Return the (x, y) coordinate for the center point of the cell that contains the specified text.  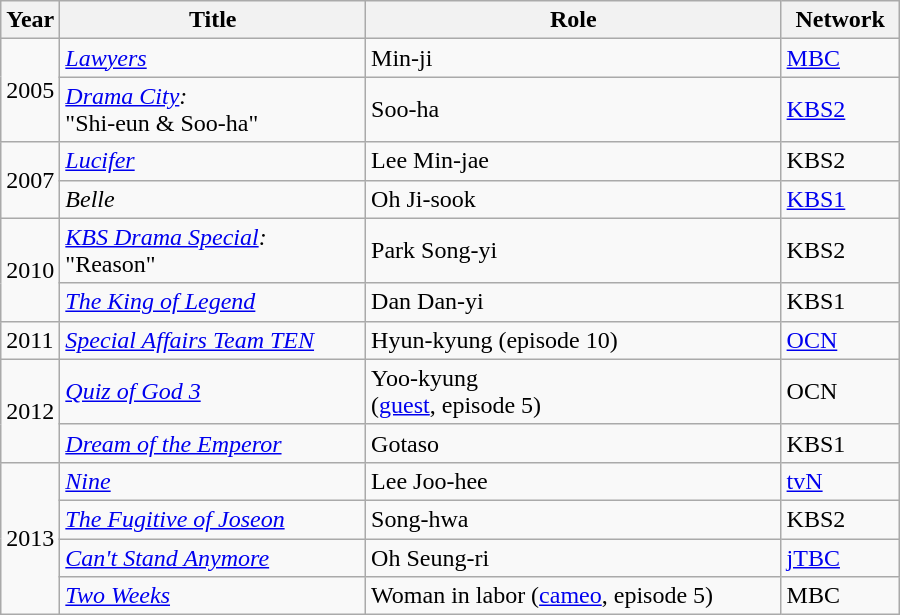
2005 (30, 90)
2013 (30, 538)
Title (213, 20)
Role (574, 20)
Oh Seung-ri (574, 557)
Dan Dan-yi (574, 302)
Yoo-kyung (guest, episode 5) (574, 392)
Belle (213, 199)
2007 (30, 180)
Dream of the Emperor (213, 443)
Song-hwa (574, 519)
Quiz of God 3 (213, 392)
Special Affairs Team TEN (213, 340)
Gotaso (574, 443)
Can't Stand Anymore (213, 557)
Drama City:"Shi-eun & Soo-ha" (213, 110)
Network (840, 20)
Min-ji (574, 58)
2012 (30, 410)
Woman in labor (cameo, episode 5) (574, 596)
Soo-ha (574, 110)
Hyun-kyung (episode 10) (574, 340)
2010 (30, 270)
KBS Drama Special:"Reason" (213, 250)
The King of Legend (213, 302)
Lee Joo-hee (574, 481)
jTBC (840, 557)
Lucifer (213, 161)
Oh Ji-sook (574, 199)
Year (30, 20)
Park Song-yi (574, 250)
Two Weeks (213, 596)
The Fugitive of Joseon (213, 519)
Nine (213, 481)
2011 (30, 340)
Lawyers (213, 58)
tvN (840, 481)
Lee Min-jae (574, 161)
